Identify which cell holds the provided text, then report its (x, y) central coordinate. 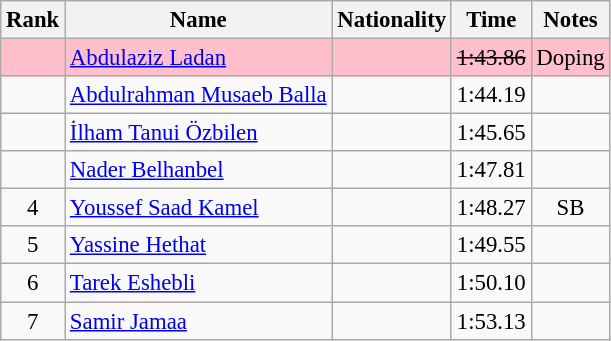
6 (33, 283)
1:48.27 (491, 208)
Yassine Hethat (198, 245)
Nader Belhanbel (198, 170)
1:45.65 (491, 133)
5 (33, 245)
İlham Tanui Özbilen (198, 133)
1:43.86 (491, 58)
1:50.10 (491, 283)
4 (33, 208)
Tarek Eshebli (198, 283)
Name (198, 20)
Doping (570, 58)
Time (491, 20)
1:44.19 (491, 95)
Abdulrahman Musaeb Balla (198, 95)
1:47.81 (491, 170)
Rank (33, 20)
SB (570, 208)
7 (33, 321)
Notes (570, 20)
Samir Jamaa (198, 321)
Nationality (392, 20)
1:49.55 (491, 245)
Abdulaziz Ladan (198, 58)
Youssef Saad Kamel (198, 208)
1:53.13 (491, 321)
